Output the [x, y] coordinate of the center of the cell containing the given text.  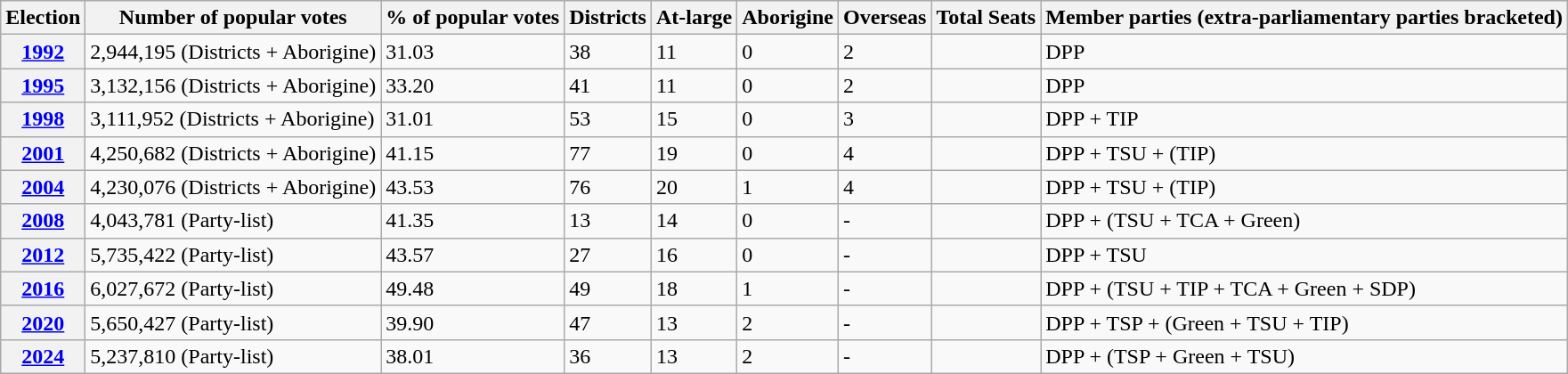
2008 [43, 221]
14 [694, 221]
2020 [43, 322]
27 [608, 255]
41.35 [473, 221]
41 [608, 85]
38 [608, 52]
2004 [43, 187]
39.90 [473, 322]
4,043,781 (Party-list) [233, 221]
1992 [43, 52]
% of popular votes [473, 18]
3,111,952 (Districts + Aborigine) [233, 119]
47 [608, 322]
2012 [43, 255]
Number of popular votes [233, 18]
33.20 [473, 85]
41.15 [473, 153]
1998 [43, 119]
3,132,156 (Districts + Aborigine) [233, 85]
Aborigine [788, 18]
77 [608, 153]
31.03 [473, 52]
43.53 [473, 187]
DPP + (TSU + TCA + Green) [1304, 221]
36 [608, 356]
Districts [608, 18]
53 [608, 119]
18 [694, 289]
31.01 [473, 119]
DPP + TIP [1304, 119]
1995 [43, 85]
Member parties (extra-parliamentary parties bracketed) [1304, 18]
49.48 [473, 289]
Election [43, 18]
4,230,076 (Districts + Aborigine) [233, 187]
15 [694, 119]
2024 [43, 356]
4,250,682 (Districts + Aborigine) [233, 153]
49 [608, 289]
3 [884, 119]
20 [694, 187]
16 [694, 255]
DPP + TSP + (Green + TSU + TIP) [1304, 322]
19 [694, 153]
43.57 [473, 255]
Total Seats [987, 18]
2001 [43, 153]
5,237,810 (Party-list) [233, 356]
2,944,195 (Districts + Aborigine) [233, 52]
76 [608, 187]
2016 [43, 289]
6,027,672 (Party-list) [233, 289]
DPP + TSU [1304, 255]
38.01 [473, 356]
At-large [694, 18]
DPP + (TSU + TIP + TCA + Green + SDP) [1304, 289]
Overseas [884, 18]
5,650,427 (Party-list) [233, 322]
DPP + (TSP + Green + TSU) [1304, 356]
5,735,422 (Party-list) [233, 255]
